Pinpoint the cell where the given text exists, returning its (X, Y) midpoint coordinate. 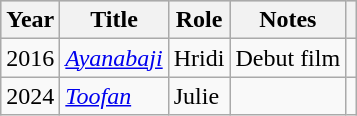
Julie (199, 96)
Role (199, 20)
Debut film (288, 58)
Notes (288, 20)
Toofan (114, 96)
Ayanabaji (114, 58)
Year (30, 20)
Hridi (199, 58)
2024 (30, 96)
2016 (30, 58)
Title (114, 20)
